Locate the cell with the specified text and output its [X, Y] center coordinate. 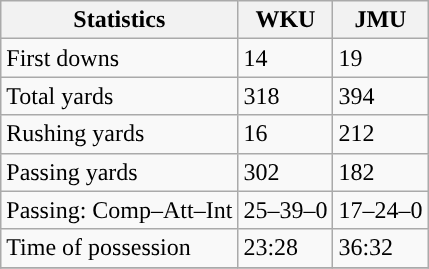
16 [286, 134]
14 [286, 58]
182 [380, 172]
Passing yards [120, 172]
Rushing yards [120, 134]
JMU [380, 20]
WKU [286, 20]
302 [286, 172]
Statistics [120, 20]
23:28 [286, 248]
17–24–0 [380, 210]
25–39–0 [286, 210]
Total yards [120, 96]
212 [380, 134]
318 [286, 96]
First downs [120, 58]
Passing: Comp–Att–Int [120, 210]
394 [380, 96]
36:32 [380, 248]
Time of possession [120, 248]
19 [380, 58]
